For the text-containing cell, return its midpoint in (x, y) coordinate format. 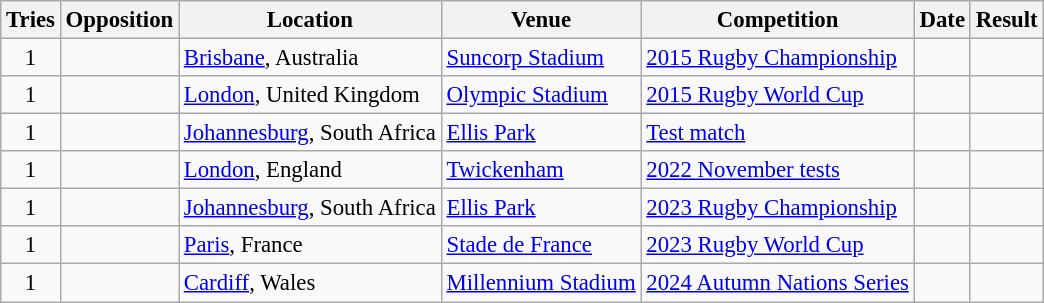
2022 November tests (778, 170)
Millennium Stadium (541, 283)
Test match (778, 133)
Twickenham (541, 170)
2023 Rugby World Cup (778, 245)
2024 Autumn Nations Series (778, 283)
Paris, France (310, 245)
2015 Rugby World Cup (778, 95)
Competition (778, 20)
Brisbane, Australia (310, 58)
Stade de France (541, 245)
Location (310, 20)
Olympic Stadium (541, 95)
Opposition (119, 20)
London, England (310, 170)
2015 Rugby Championship (778, 58)
London, United Kingdom (310, 95)
Result (1006, 20)
Suncorp Stadium (541, 58)
2023 Rugby Championship (778, 208)
Venue (541, 20)
Cardiff, Wales (310, 283)
Tries (31, 20)
Date (942, 20)
